Scan for the cell matching the given text and deliver its (x, y) coordinate at center. 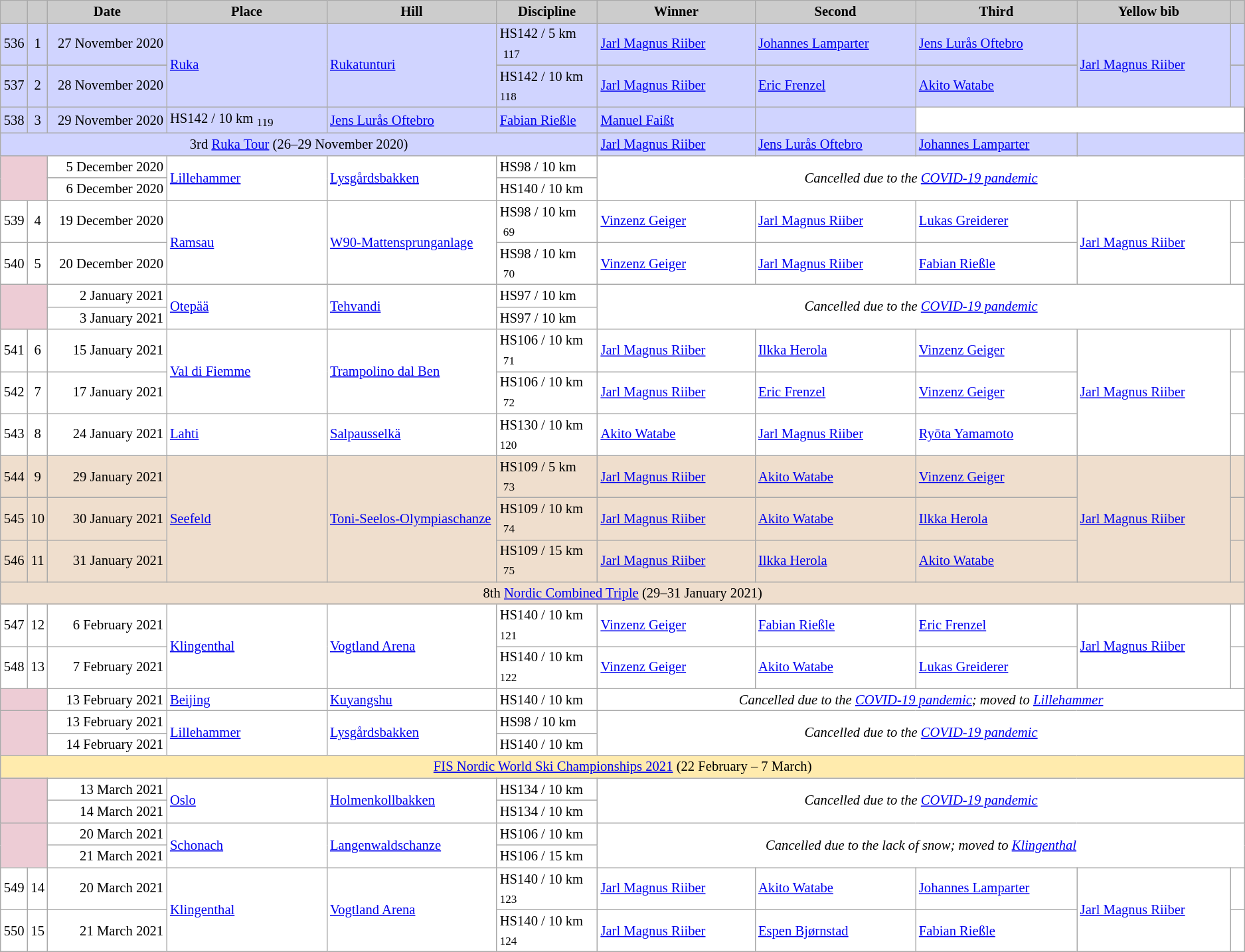
14 February 2021 (108, 744)
HS106 / 10 km 71 (547, 351)
546 (15, 560)
17 January 2021 (108, 392)
550 (15, 931)
HS109 / 15 km 75 (547, 560)
HS109 / 5 km 73 (547, 477)
3 January 2021 (108, 318)
6 (37, 351)
11 (37, 560)
Holmenkollbakken (412, 801)
HS142 / 5 km 117 (547, 44)
30 January 2021 (108, 518)
HS98 / 10 km 70 (547, 263)
Hill (412, 11)
14 (37, 888)
HS130 / 10 km 120 (547, 434)
20 December 2020 (108, 263)
Place (247, 11)
544 (15, 477)
Toni-Seelos-Olympiaschanze (412, 518)
HS140 / 10 km 121 (547, 625)
15 (37, 931)
Manuel Faißt (677, 119)
HS109 / 10 km 74 (547, 518)
1 (37, 44)
542 (15, 392)
3rd Ruka Tour (26–29 November 2020) (299, 144)
Val di Fiemme (247, 372)
8th Nordic Combined Triple (29–31 January 2021) (623, 593)
12 (37, 625)
543 (15, 434)
HS140 / 10 km 124 (547, 931)
3 (37, 119)
545 (15, 518)
Third (996, 11)
Date (108, 11)
29 November 2020 (108, 119)
HS98 / 10 km 69 (547, 222)
7 (37, 392)
537 (15, 86)
W90-Mattensprunganlage (412, 243)
10 (37, 518)
6 December 2020 (108, 189)
538 (15, 119)
540 (15, 263)
Ryōta Yamamoto (996, 434)
15 January 2021 (108, 351)
Discipline (547, 11)
547 (15, 625)
Cancelled due to the COVID-19 pandemic; moved to Lillehammer (922, 700)
Ruka (247, 65)
Beijing (247, 700)
HS142 / 10 km 118 (547, 86)
549 (15, 888)
536 (15, 44)
Rukatunturi (412, 65)
6 February 2021 (108, 625)
HS106 / 10 km (547, 834)
HS140 / 10 km 123 (547, 888)
19 December 2020 (108, 222)
HS106 / 10 km 72 (547, 392)
14 March 2021 (108, 811)
Cancelled due to the lack of snow; moved to Klingenthal (922, 845)
24 January 2021 (108, 434)
Otepää (247, 307)
Ramsau (247, 243)
Tehvandi (412, 307)
28 November 2020 (108, 86)
8 (37, 434)
Second (835, 11)
Espen Bjørnstad (835, 931)
FIS Nordic World Ski Championships 2021 (22 February – 7 March) (623, 767)
Seefeld (247, 518)
5 December 2020 (108, 167)
29 January 2021 (108, 477)
7 February 2021 (108, 667)
HS106 / 15 km (547, 856)
5 (37, 263)
Salpausselkä (412, 434)
2 January 2021 (108, 295)
Oslo (247, 801)
Yellow bib (1154, 11)
2 (37, 86)
4 (37, 222)
Trampolino dal Ben (412, 372)
13 (37, 667)
13 March 2021 (108, 789)
541 (15, 351)
Lahti (247, 434)
Winner (677, 11)
HS140 / 10 km 122 (547, 667)
27 November 2020 (108, 44)
Kuyangshu (412, 700)
Schonach (247, 845)
HS142 / 10 km 119 (247, 119)
548 (15, 667)
539 (15, 222)
Langenwaldschanze (412, 845)
9 (37, 477)
31 January 2021 (108, 560)
